Extract the (X, Y) coordinate from the center of the cell holding the provided text.  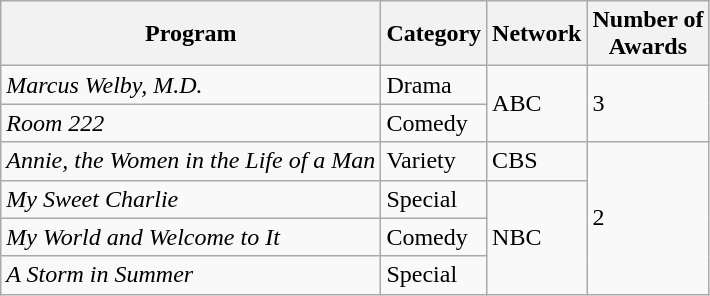
Drama (434, 85)
CBS (537, 161)
Number ofAwards (648, 34)
Program (191, 34)
Marcus Welby, M.D. (191, 85)
ABC (537, 104)
Annie, the Women in the Life of a Man (191, 161)
Room 222 (191, 123)
My Sweet Charlie (191, 199)
2 (648, 218)
Category (434, 34)
NBC (537, 237)
A Storm in Summer (191, 275)
Variety (434, 161)
My World and Welcome to It (191, 237)
3 (648, 104)
Network (537, 34)
